Identify which cell holds the provided text, then report its [X, Y] central coordinate. 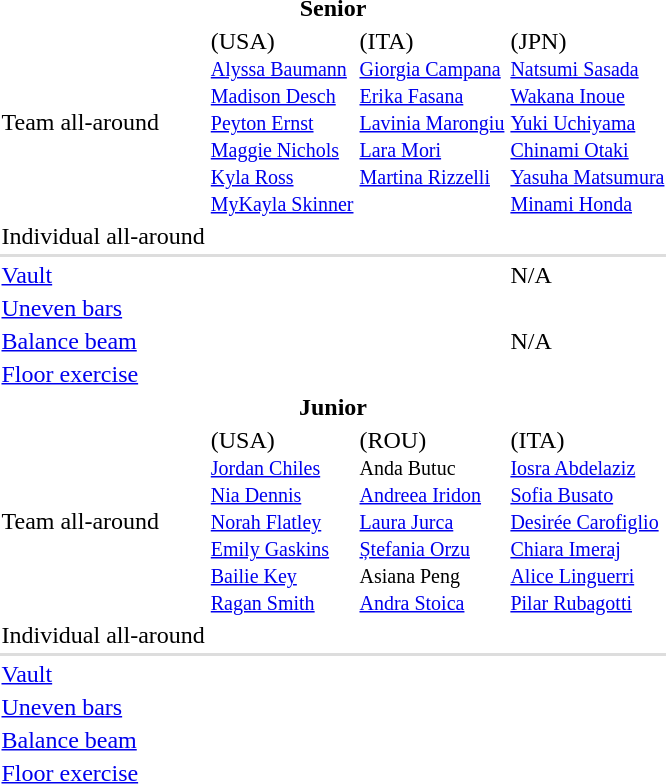
Floor exercise [103, 374]
(ITA) Iosra AbdelazizSofia BusatoDesirée CarofiglioChiara ImerajAlice LinguerriPilar Rubagotti [588, 521]
Junior [333, 407]
(ROU) Anda ButucAndreea IridonLaura JurcaȘtefania OrzuAsiana PengAndra Stoica [432, 521]
(USA) Jordan ChilesNia DennisNorah FlatleyEmily GaskinsBailie KeyRagan Smith [282, 521]
(ITA) Giorgia CampanaErika FasanaLavinia MarongiuLara MoriMartina Rizzelli [432, 122]
(JPN) Natsumi SasadaWakana InoueYuki UchiyamaChinami OtakiYasuha MatsumuraMinami Honda [588, 122]
(USA) Alyssa BaumannMadison DeschPeyton ErnstMaggie NicholsKyla RossMyKayla Skinner [282, 122]
